Pinpoint the cell where the given text exists, returning its [x, y] midpoint coordinate. 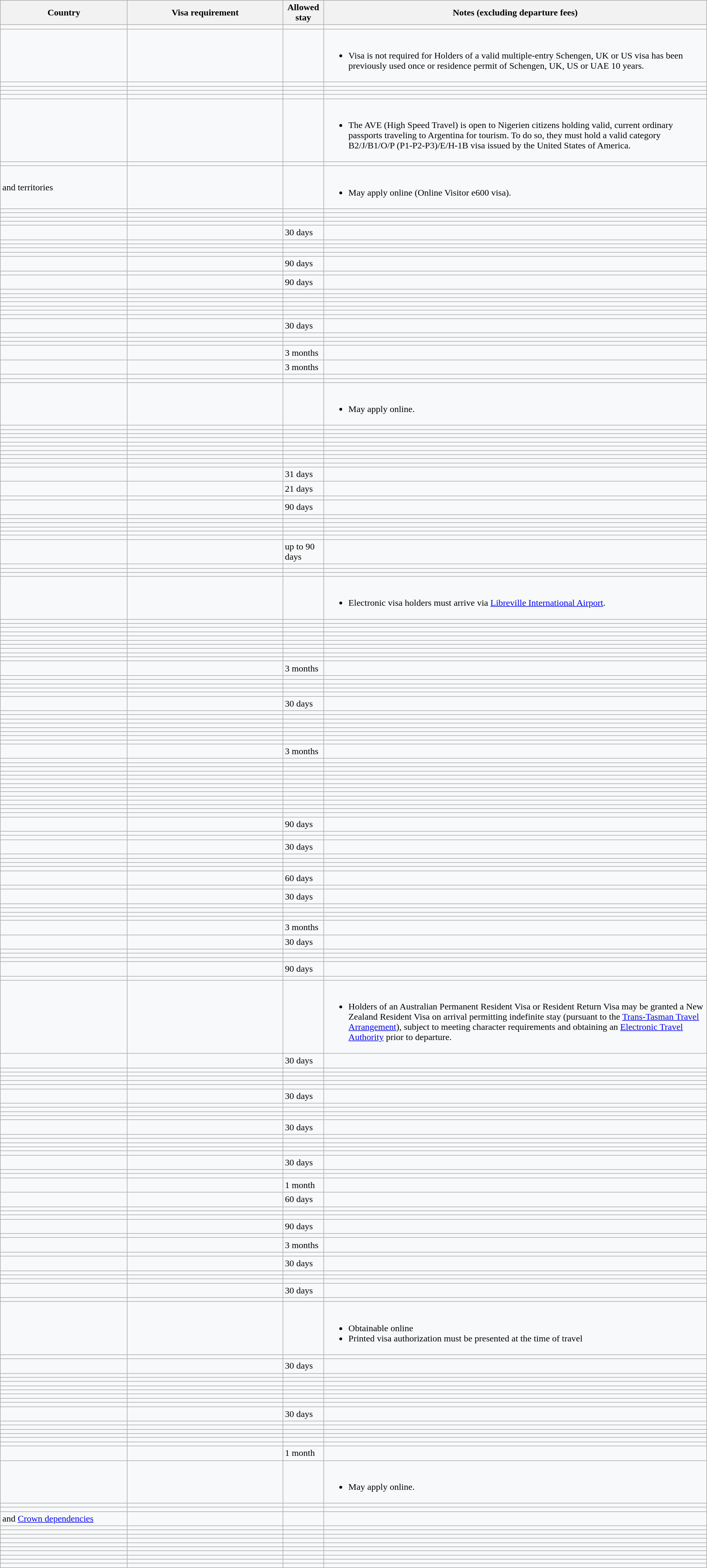
21 days [303, 489]
and territories [64, 187]
up to 90 days [303, 551]
Allowed stay [303, 13]
31 days [303, 474]
and Crown dependencies [64, 1519]
May apply online (Online Visitor e600 visa). [515, 187]
Country [64, 13]
Visa requirement [205, 13]
Electronic visa holders must arrive via Libreville International Airport. [515, 598]
Obtainable onlinePrinted visa authorization must be presented at the time of travel [515, 1328]
Notes (excluding departure fees) [515, 13]
